Locate the cell with the specified text and output its (x, y) center coordinate. 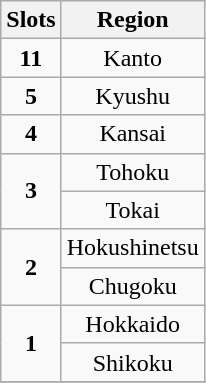
Kyushu (132, 96)
Chugoku (132, 286)
Slots (31, 20)
5 (31, 96)
Shikoku (132, 362)
Tokai (132, 210)
1 (31, 343)
3 (31, 191)
Hokkaido (132, 324)
Kansai (132, 134)
Hokushinetsu (132, 248)
2 (31, 267)
Tohoku (132, 172)
4 (31, 134)
Kanto (132, 58)
Region (132, 20)
11 (31, 58)
